For the text-containing cell, return its midpoint in [X, Y] coordinate format. 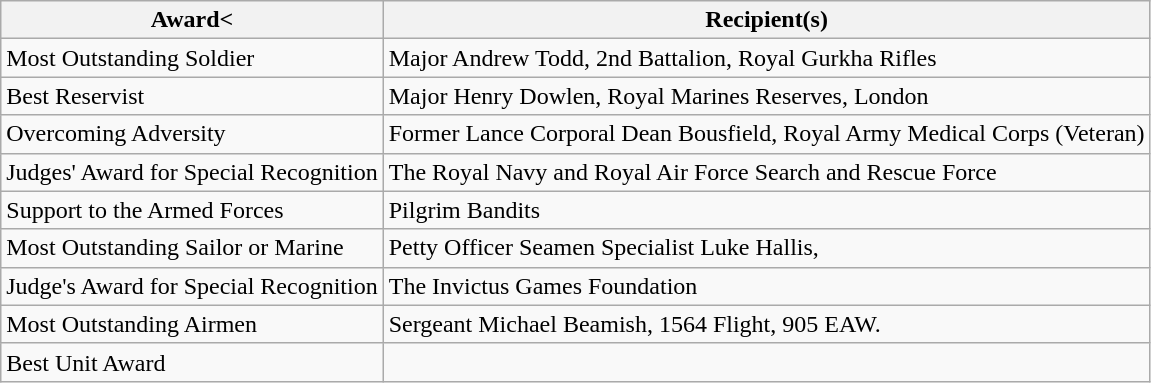
Overcoming Adversity [192, 134]
Judge's Award for Special Recognition [192, 286]
Best Reservist [192, 96]
Sergeant Michael Beamish, 1564 Flight, 905 EAW. [766, 324]
Best Unit Award [192, 362]
Judges' Award for Special Recognition [192, 172]
Pilgrim Bandits [766, 210]
Most Outstanding Sailor or Marine [192, 248]
Support to the Armed Forces [192, 210]
Former Lance Corporal Dean Bousfield, Royal Army Medical Corps (Veteran) [766, 134]
Major Henry Dowlen, Royal Marines Reserves, London [766, 96]
Award< [192, 20]
The Invictus Games Foundation [766, 286]
The Royal Navy and Royal Air Force Search and Rescue Force [766, 172]
Most Outstanding Soldier [192, 58]
Major Andrew Todd, 2nd Battalion, Royal Gurkha Rifles [766, 58]
Petty Officer Seamen Specialist Luke Hallis, [766, 248]
Recipient(s) [766, 20]
Most Outstanding Airmen [192, 324]
